Detect which cell encompasses the target text, then output its [X, Y] center coordinate. 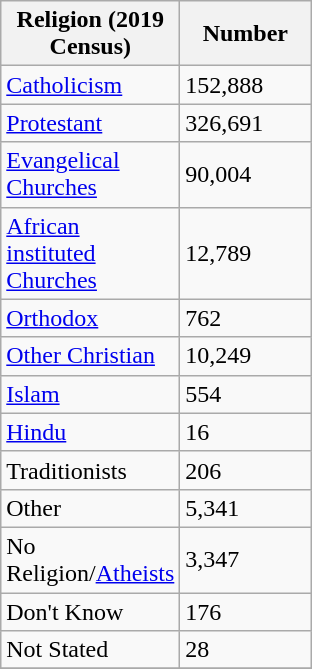
16 [246, 432]
Traditionists [90, 470]
28 [246, 650]
90,004 [246, 174]
152,888 [246, 85]
Not Stated [90, 650]
12,789 [246, 253]
Evangelical Churches [90, 174]
5,341 [246, 508]
Orthodox [90, 318]
Hindu [90, 432]
Religion (2019 Census) [90, 34]
Other [90, 508]
3,347 [246, 560]
Catholicism [90, 85]
10,249 [246, 356]
Other Christian [90, 356]
Islam [90, 394]
554 [246, 394]
206 [246, 470]
Don't Know [90, 611]
Protestant [90, 123]
176 [246, 611]
Number [246, 34]
African instituted Churches [90, 253]
762 [246, 318]
326,691 [246, 123]
No Religion/Atheists [90, 560]
